Scan for the cell matching the given text and deliver its (X, Y) coordinate at center. 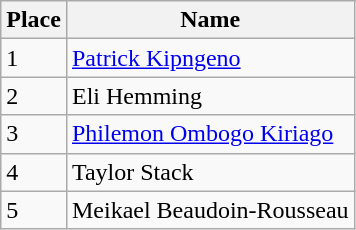
3 (34, 134)
5 (34, 210)
Patrick Kipngeno (210, 58)
Taylor Stack (210, 172)
Eli Hemming (210, 96)
Philemon Ombogo Kiriago (210, 134)
Name (210, 20)
2 (34, 96)
4 (34, 172)
1 (34, 58)
Place (34, 20)
Meikael Beaudoin-Rousseau (210, 210)
